Pinpoint the cell where the given text exists, returning its (X, Y) midpoint coordinate. 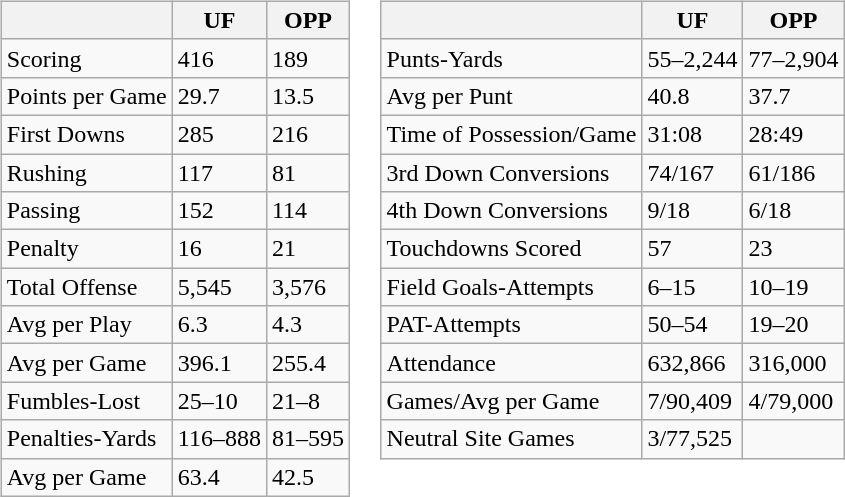
Scoring (86, 58)
117 (219, 173)
PAT-Attempts (512, 325)
21 (308, 249)
114 (308, 211)
63.4 (219, 477)
Touchdowns Scored (512, 249)
3/77,525 (692, 439)
632,866 (692, 363)
3rd Down Conversions (512, 173)
55–2,244 (692, 58)
4th Down Conversions (512, 211)
81 (308, 173)
81–595 (308, 439)
37.7 (794, 96)
Avg per Punt (512, 96)
57 (692, 249)
25–10 (219, 401)
Field Goals-Attempts (512, 287)
Penalties-Yards (86, 439)
16 (219, 249)
28:49 (794, 134)
21–8 (308, 401)
Passing (86, 211)
396.1 (219, 363)
6–15 (692, 287)
29.7 (219, 96)
4.3 (308, 325)
50–54 (692, 325)
13.5 (308, 96)
4/79,000 (794, 401)
Rushing (86, 173)
31:08 (692, 134)
6/18 (794, 211)
74/167 (692, 173)
216 (308, 134)
Points per Game (86, 96)
First Downs (86, 134)
Total Offense (86, 287)
Games/Avg per Game (512, 401)
Neutral Site Games (512, 439)
6.3 (219, 325)
116–888 (219, 439)
77–2,904 (794, 58)
7/90,409 (692, 401)
Fumbles-Lost (86, 401)
42.5 (308, 477)
285 (219, 134)
Punts-Yards (512, 58)
416 (219, 58)
40.8 (692, 96)
10–19 (794, 287)
189 (308, 58)
Time of Possession/Game (512, 134)
Penalty (86, 249)
255.4 (308, 363)
3,576 (308, 287)
23 (794, 249)
Attendance (512, 363)
152 (219, 211)
9/18 (692, 211)
19–20 (794, 325)
Avg per Play (86, 325)
316,000 (794, 363)
61/186 (794, 173)
5,545 (219, 287)
